Detect which cell encompasses the target text, then output its [X, Y] center coordinate. 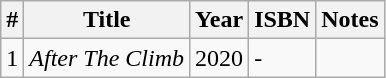
Year [220, 20]
ISBN [282, 20]
After The Climb [107, 58]
1 [12, 58]
# [12, 20]
Title [107, 20]
2020 [220, 58]
Notes [350, 20]
- [282, 58]
